Output the [x, y] coordinate of the center of the cell containing the given text.  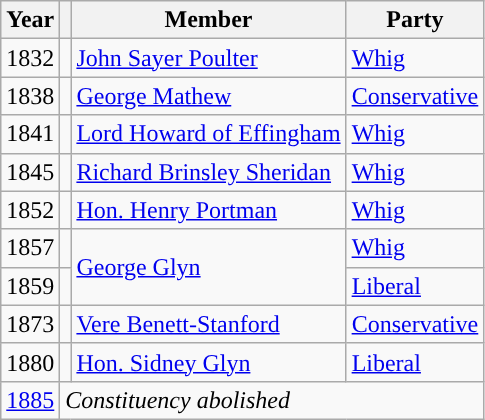
John Sayer Poulter [208, 58]
Constituency abolished [272, 400]
Party [415, 20]
1832 [30, 58]
George Mathew [208, 96]
1841 [30, 134]
Lord Howard of Effingham [208, 134]
1845 [30, 172]
1885 [30, 400]
Hon. Sidney Glyn [208, 362]
Hon. Henry Portman [208, 210]
George Glyn [208, 267]
1859 [30, 286]
1852 [30, 210]
1838 [30, 96]
1880 [30, 362]
Year [30, 20]
Richard Brinsley Sheridan [208, 172]
1873 [30, 324]
Member [208, 20]
Vere Benett-Stanford [208, 324]
1857 [30, 248]
